Provide the [X, Y] coordinate of the cell's center where the given text is located.  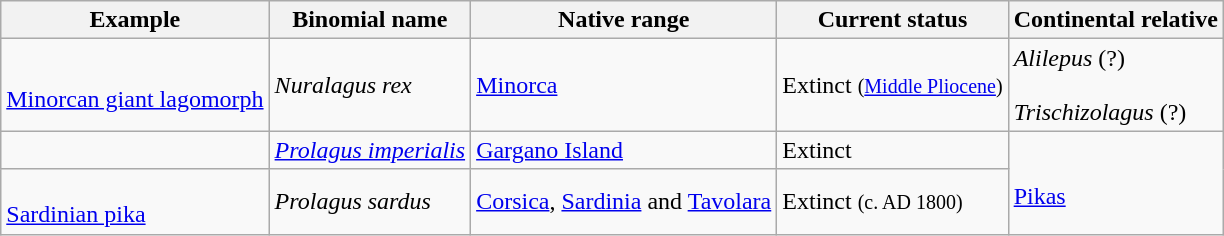
Binomial name [370, 20]
Pikas [1116, 182]
Sardinian pika [135, 202]
Gargano Island [624, 150]
Minorcan giant lagomorph [135, 85]
Extinct [892, 150]
Native range [624, 20]
Example [135, 20]
Extinct (Middle Pliocene) [892, 85]
Prolagus imperialis [370, 150]
Nuralagus rex [370, 85]
Continental relative [1116, 20]
Minorca [624, 85]
Corsica, Sardinia and Tavolara [624, 202]
Prolagus sardus [370, 202]
Current status [892, 20]
Extinct (c. AD 1800) [892, 202]
Alilepus (?)Trischizolagus (?) [1116, 85]
